Find where the given text appears and provide that cell's center as [X, Y] coordinate. 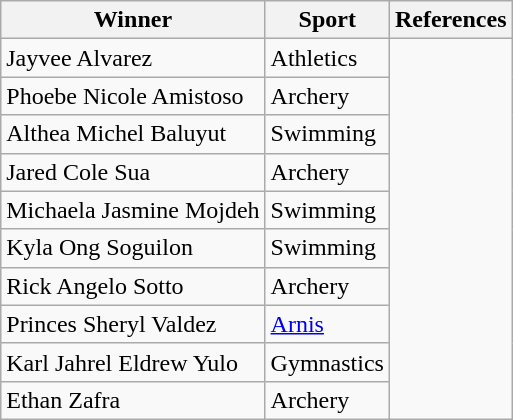
Athletics [327, 58]
Phoebe Nicole Amistoso [133, 96]
Jared Cole Sua [133, 172]
References [450, 20]
Ethan Zafra [133, 400]
Jayvee Alvarez [133, 58]
Karl Jahrel Eldrew Yulo [133, 362]
Sport [327, 20]
Gymnastics [327, 362]
Princes Sheryl Valdez [133, 324]
Michaela Jasmine Mojdeh [133, 210]
Kyla Ong Soguilon [133, 248]
Winner [133, 20]
Arnis [327, 324]
Althea Michel Baluyut [133, 134]
Rick Angelo Sotto [133, 286]
